Return the [X, Y] coordinate for the center point of the cell that contains the specified text.  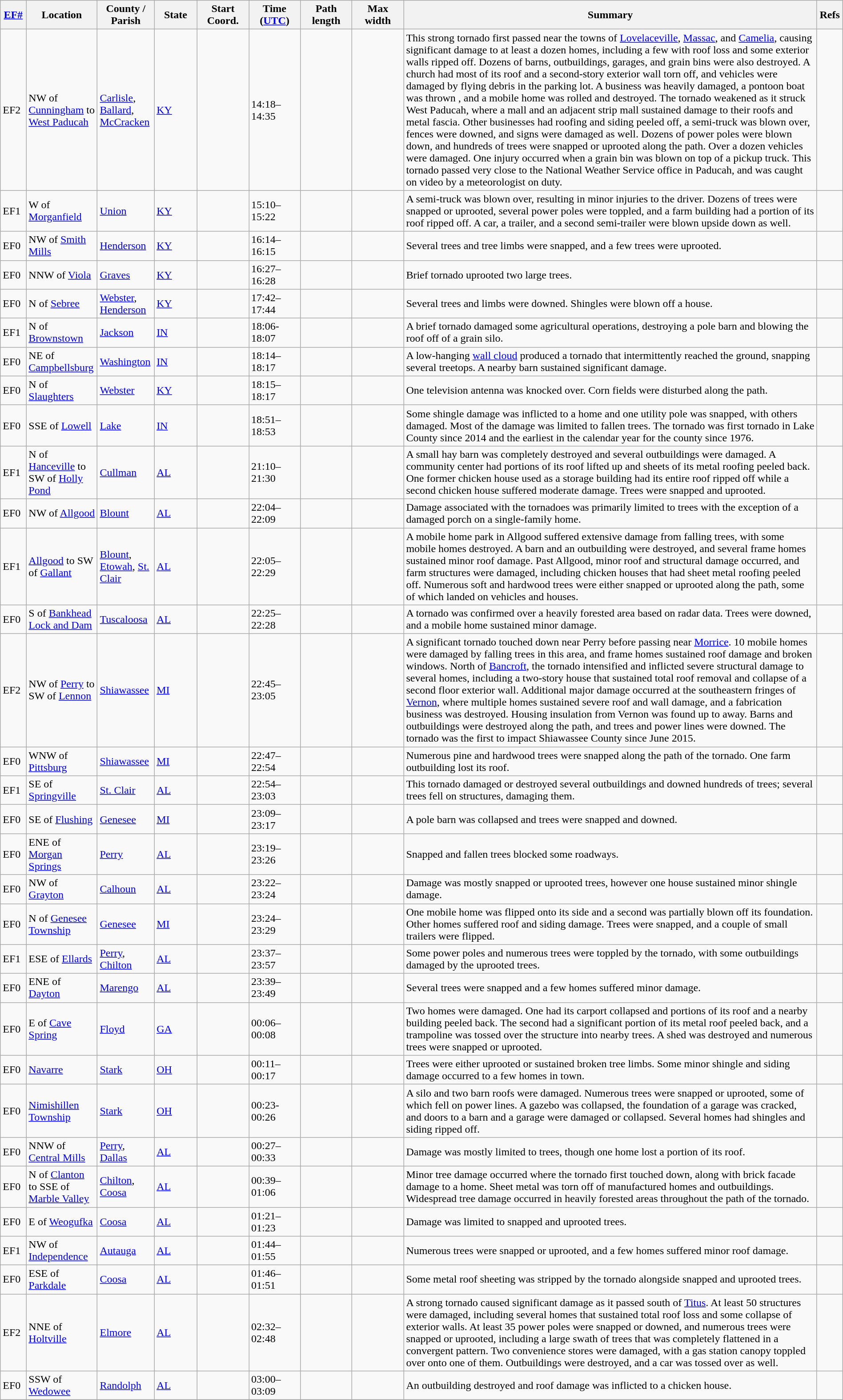
SE of Springville [62, 790]
N of Slaughters [62, 391]
ESE of Ellards [62, 959]
00:27–00:33 [275, 1151]
Lake [126, 425]
22:54–23:03 [275, 790]
State [176, 15]
W of Morganfield [62, 211]
03:00–03:09 [275, 1385]
Several trees and limbs were downed. Shingles were blown off a house. [610, 303]
ENE of Dayton [62, 988]
Webster [126, 391]
SSW of Wedowee [62, 1385]
Calhoun [126, 889]
Carlisle, Ballard, McCracken [126, 110]
Time (UTC) [275, 15]
WNW of Pittsburg [62, 762]
00:23-00:26 [275, 1110]
Elmore [126, 1333]
Snapped and fallen trees blocked some roadways. [610, 854]
01:21–01:23 [275, 1222]
N of Brownstown [62, 333]
NW of Perry to SW of Lennon [62, 690]
Chilton, Coosa [126, 1186]
SE of Flushing [62, 819]
Damage was limited to snapped and uprooted trees. [610, 1222]
Perry, Dallas [126, 1151]
SSE of Lowell [62, 425]
N of Hanceville to SW of Holly Pond [62, 472]
Some metal roof sheeting was stripped by the tornado alongside snapped and uprooted trees. [610, 1279]
Randolph [126, 1385]
22:04–22:09 [275, 513]
N of Clanton to SSE of Marble Valley [62, 1186]
NNE of Holtville [62, 1333]
Damage associated with the tornadoes was primarily limited to trees with the exception of a damaged porch on a single-family home. [610, 513]
Some power poles and numerous trees were toppled by the tornado, with some outbuildings damaged by the uprooted trees. [610, 959]
Navarre [62, 1069]
23:09–23:17 [275, 819]
01:44–01:55 [275, 1251]
Damage was mostly limited to trees, though one home lost a portion of its roof. [610, 1151]
Summary [610, 15]
23:22–23:24 [275, 889]
Nimishillen Township [62, 1110]
23:19–23:26 [275, 854]
NE of Campbellsburg [62, 361]
Washington [126, 361]
E of Weogufka [62, 1222]
An outbuilding destroyed and roof damage was inflicted to a chicken house. [610, 1385]
Blount [126, 513]
Numerous pine and hardwood trees were snapped along the path of the tornado. One farm outbuilding lost its roof. [610, 762]
A brief tornado damaged some agricultural operations, destroying a pole barn and blowing the roof off of a grain silo. [610, 333]
Cullman [126, 472]
Max width [378, 15]
23:39–23:49 [275, 988]
Union [126, 211]
Start Coord. [223, 15]
Trees were either uprooted or sustained broken tree limbs. Some minor shingle and siding damage occurred to a few homes in town. [610, 1069]
NW of Smith Mills [62, 246]
E of Cave Spring [62, 1029]
One television antenna was knocked over. Corn fields were disturbed along the path. [610, 391]
NW of Allgood [62, 513]
18:15–18:17 [275, 391]
N of Genesee Township [62, 924]
22:45–23:05 [275, 690]
ENE of Morgan Springs [62, 854]
18:14–18:17 [275, 361]
17:42–17:44 [275, 303]
Location [62, 15]
EF# [13, 15]
Floyd [126, 1029]
22:47–22:54 [275, 762]
NNW of Central Mills [62, 1151]
Tuscaloosa [126, 619]
00:39–01:06 [275, 1186]
NNW of Viola [62, 275]
14:18–14:35 [275, 110]
Perry [126, 854]
16:14–16:15 [275, 246]
Autauga [126, 1251]
County / Parish [126, 15]
Several trees were snapped and a few homes suffered minor damage. [610, 988]
Graves [126, 275]
This tornado damaged or destroyed several outbuildings and downed hundreds of trees; several trees fell on structures, damaging them. [610, 790]
18:06-18:07 [275, 333]
GA [176, 1029]
NW of Cunningham to West Paducah [62, 110]
S of Bankhead Lock and Dam [62, 619]
Webster, Henderson [126, 303]
Perry, Chilton [126, 959]
Numerous trees were snapped or uprooted, and a few homes suffered minor roof damage. [610, 1251]
Brief tornado uprooted two large trees. [610, 275]
St. Clair [126, 790]
Refs [830, 15]
16:27–16:28 [275, 275]
NW of Independence [62, 1251]
Jackson [126, 333]
02:32–02:48 [275, 1333]
00:06–00:08 [275, 1029]
Henderson [126, 246]
A tornado was confirmed over a heavily forested area based on radar data. Trees were downed, and a mobile home sustained minor damage. [610, 619]
01:46–01:51 [275, 1279]
N of Sebree [62, 303]
Damage was mostly snapped or uprooted trees, however one house sustained minor shingle damage. [610, 889]
21:10–21:30 [275, 472]
18:51–18:53 [275, 425]
Blount, Etowah, St. Clair [126, 566]
NW of Grayton [62, 889]
23:24–23:29 [275, 924]
A pole barn was collapsed and trees were snapped and downed. [610, 819]
00:11–00:17 [275, 1069]
Several trees and tree limbs were snapped, and a few trees were uprooted. [610, 246]
Marengo [126, 988]
15:10–15:22 [275, 211]
22:25–22:28 [275, 619]
ESE of Parkdale [62, 1279]
23:37–23:57 [275, 959]
Path length [326, 15]
22:05–22:29 [275, 566]
Allgood to SW of Gallant [62, 566]
